Search for the cell housing the specified text and yield its [x, y] center coordinate. 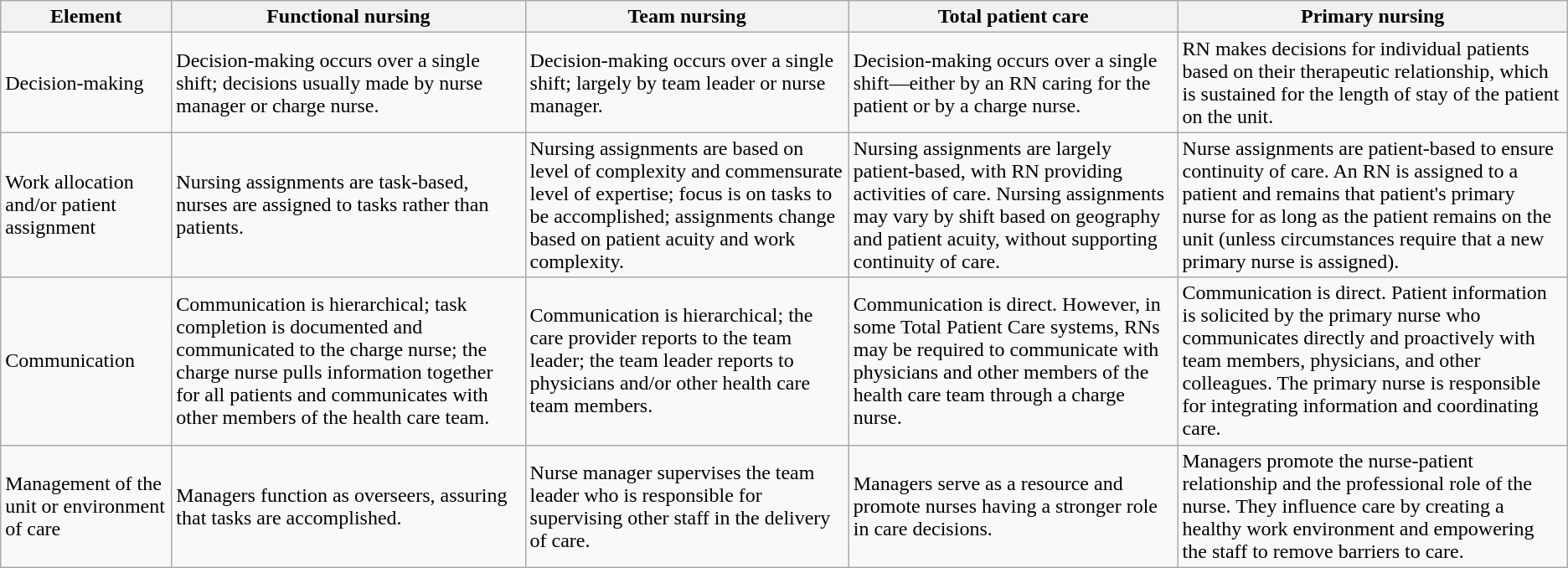
Total patient care [1014, 17]
Managers function as overseers, assuring that tasks are accomplished. [348, 506]
Decision-making occurs over a single shift; largely by team leader or nurse manager. [687, 82]
Work allocation and/or patient assignment [86, 204]
Decision-making occurs over a single shift; decisions usually made by nurse manager or charge nurse. [348, 82]
Functional nursing [348, 17]
Team nursing [687, 17]
Decision-making [86, 82]
Management of the unit or environment of care [86, 506]
Communication [86, 361]
Primary nursing [1372, 17]
Decision-making occurs over a single shift—either by an RN caring for the patient or by a charge nurse. [1014, 82]
Nurse manager supervises the team leader who is responsible for supervising other staff in the delivery of care. [687, 506]
Element [86, 17]
Managers serve as a resource and promote nurses having a stronger role in care decisions. [1014, 506]
Nursing assignments are task-based, nurses are assigned to tasks rather than patients. [348, 204]
